Find where the given text appears and provide that cell's center as (X, Y) coordinate. 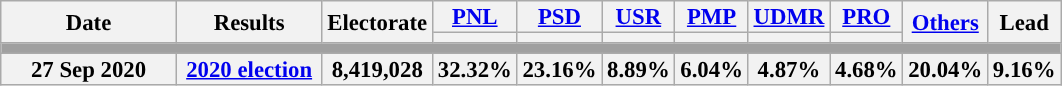
Results (249, 22)
27 Sep 2020 (89, 70)
8.89% (638, 70)
4.68% (866, 70)
USR (638, 17)
PSD (560, 17)
23.16% (560, 70)
Others (946, 22)
PRO (866, 17)
PNL (474, 17)
2020 election (249, 70)
6.04% (712, 70)
8,419,028 (378, 70)
Lead (1024, 22)
Date (89, 22)
4.87% (788, 70)
UDMR (788, 17)
9.16% (1024, 70)
20.04% (946, 70)
32.32% (474, 70)
Electorate (378, 22)
PMP (712, 17)
